From the cell containing the given text, extract its center point as [X, Y] coordinate. 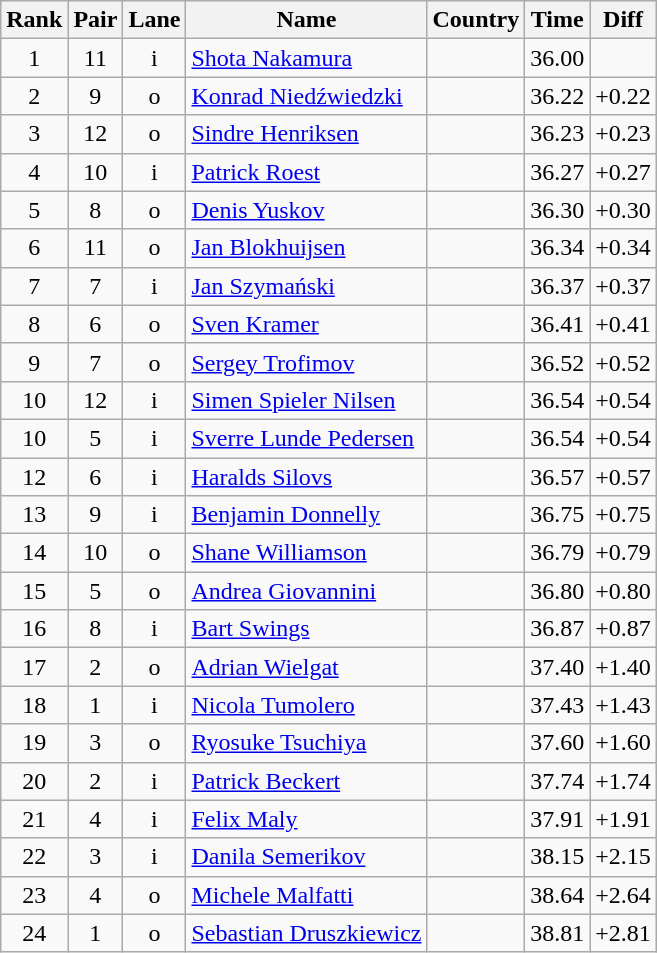
36.27 [558, 172]
36.52 [558, 362]
36.37 [558, 286]
Bart Swings [306, 629]
+0.52 [624, 362]
Nicola Tumolero [306, 705]
Pair [96, 20]
+1.91 [624, 819]
13 [34, 515]
Lane [154, 20]
Simen Spieler Nilsen [306, 400]
16 [34, 629]
38.15 [558, 857]
Ryosuke Tsuchiya [306, 743]
Sven Kramer [306, 324]
+2.15 [624, 857]
Jan Blokhuijsen [306, 248]
38.81 [558, 933]
+0.22 [624, 96]
+2.81 [624, 933]
Jan Szymański [306, 286]
Danila Semerikov [306, 857]
Benjamin Donnelly [306, 515]
+0.27 [624, 172]
36.22 [558, 96]
+1.43 [624, 705]
37.40 [558, 667]
+0.87 [624, 629]
36.57 [558, 477]
+0.37 [624, 286]
+0.34 [624, 248]
23 [34, 895]
Name [306, 20]
Andrea Giovannini [306, 591]
36.23 [558, 134]
37.60 [558, 743]
Patrick Roest [306, 172]
Sverre Lunde Pedersen [306, 438]
36.34 [558, 248]
37.74 [558, 781]
36.79 [558, 553]
20 [34, 781]
Haralds Silovs [306, 477]
Time [558, 20]
+0.30 [624, 210]
37.91 [558, 819]
+0.23 [624, 134]
Michele Malfatti [306, 895]
15 [34, 591]
37.43 [558, 705]
Sindre Henriksen [306, 134]
14 [34, 553]
+0.79 [624, 553]
36.41 [558, 324]
Country [476, 20]
+2.64 [624, 895]
+1.74 [624, 781]
+1.40 [624, 667]
21 [34, 819]
Denis Yuskov [306, 210]
Sergey Trofimov [306, 362]
36.30 [558, 210]
22 [34, 857]
18 [34, 705]
+0.75 [624, 515]
38.64 [558, 895]
Adrian Wielgat [306, 667]
Felix Maly [306, 819]
Rank [34, 20]
24 [34, 933]
36.00 [558, 58]
36.80 [558, 591]
+0.57 [624, 477]
Shane Williamson [306, 553]
Konrad Niedźwiedzki [306, 96]
17 [34, 667]
Shota Nakamura [306, 58]
+0.41 [624, 324]
19 [34, 743]
Diff [624, 20]
36.75 [558, 515]
36.87 [558, 629]
+0.80 [624, 591]
Sebastian Druszkiewicz [306, 933]
+1.60 [624, 743]
Patrick Beckert [306, 781]
